Capture the cell that displays the provided text and extract its [x, y] central coordinate. 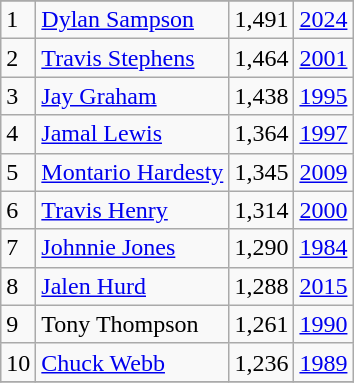
Tony Thompson [132, 324]
7 [18, 248]
1,236 [262, 362]
8 [18, 286]
1,364 [262, 134]
1990 [324, 324]
2000 [324, 210]
1984 [324, 248]
4 [18, 134]
1,438 [262, 96]
9 [18, 324]
1,345 [262, 172]
1995 [324, 96]
5 [18, 172]
10 [18, 362]
Dylan Sampson [132, 20]
Jay Graham [132, 96]
1,491 [262, 20]
1997 [324, 134]
Montario Hardesty [132, 172]
Jamal Lewis [132, 134]
2024 [324, 20]
Travis Henry [132, 210]
2001 [324, 58]
1,288 [262, 286]
1,290 [262, 248]
1989 [324, 362]
1,314 [262, 210]
1,261 [262, 324]
Jalen Hurd [132, 286]
2015 [324, 286]
1,464 [262, 58]
Johnnie Jones [132, 248]
3 [18, 96]
Chuck Webb [132, 362]
Travis Stephens [132, 58]
6 [18, 210]
1 [18, 20]
2 [18, 58]
2009 [324, 172]
